From the cell containing the given text, extract its center point as [x, y] coordinate. 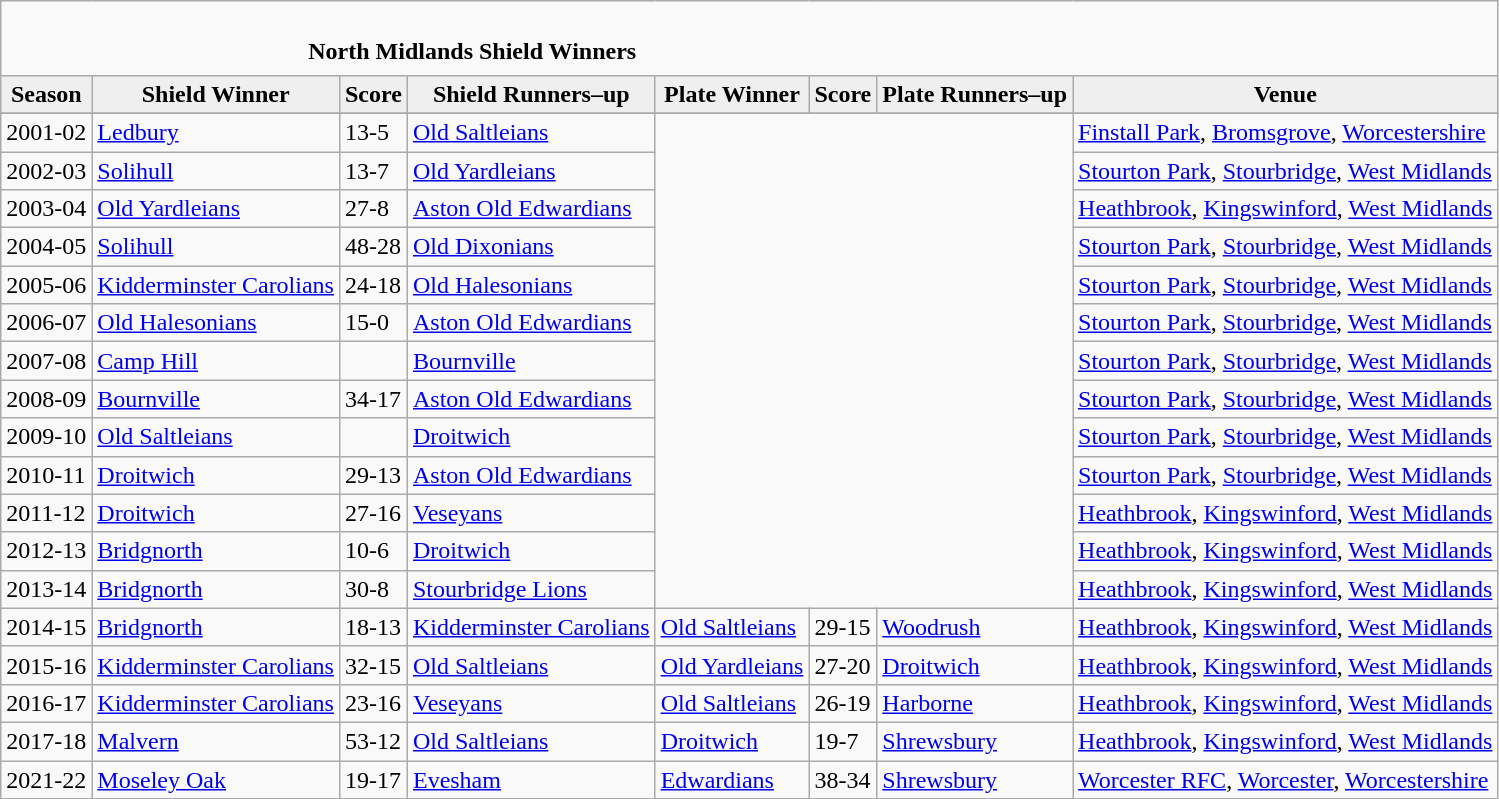
2012-13 [46, 551]
Venue [1286, 94]
13-7 [373, 171]
2015-16 [46, 665]
2004-05 [46, 247]
Malvern [216, 741]
2003-04 [46, 209]
2002-03 [46, 171]
24-18 [373, 285]
29-13 [373, 475]
13-5 [373, 132]
Finstall Park, Bromsgrove, Worcestershire [1286, 132]
Plate Runners–up [975, 94]
Evesham [531, 779]
2001-02 [46, 132]
27-8 [373, 209]
34-17 [373, 399]
2008-09 [46, 399]
2016-17 [46, 703]
19-17 [373, 779]
10-6 [373, 551]
Edwardians [732, 779]
Moseley Oak [216, 779]
2017-18 [46, 741]
38-34 [843, 779]
Old Dixonians [531, 247]
2011-12 [46, 513]
27-16 [373, 513]
19-7 [843, 741]
Stourbridge Lions [531, 589]
27-20 [843, 665]
Shield Winner [216, 94]
2014-15 [46, 627]
23-16 [373, 703]
53-12 [373, 741]
Camp Hill [216, 361]
2005-06 [46, 285]
15-0 [373, 323]
29-15 [843, 627]
2009-10 [46, 437]
Harborne [975, 703]
2007-08 [46, 361]
Shield Runners–up [531, 94]
30-8 [373, 589]
48-28 [373, 247]
2010-11 [46, 475]
Woodrush [975, 627]
Season [46, 94]
Plate Winner [732, 94]
Worcester RFC, Worcester, Worcestershire [1286, 779]
2013-14 [46, 589]
2021-22 [46, 779]
32-15 [373, 665]
Ledbury [216, 132]
2006-07 [46, 323]
18-13 [373, 627]
26-19 [843, 703]
